For the text-containing cell, return its midpoint in [x, y] coordinate format. 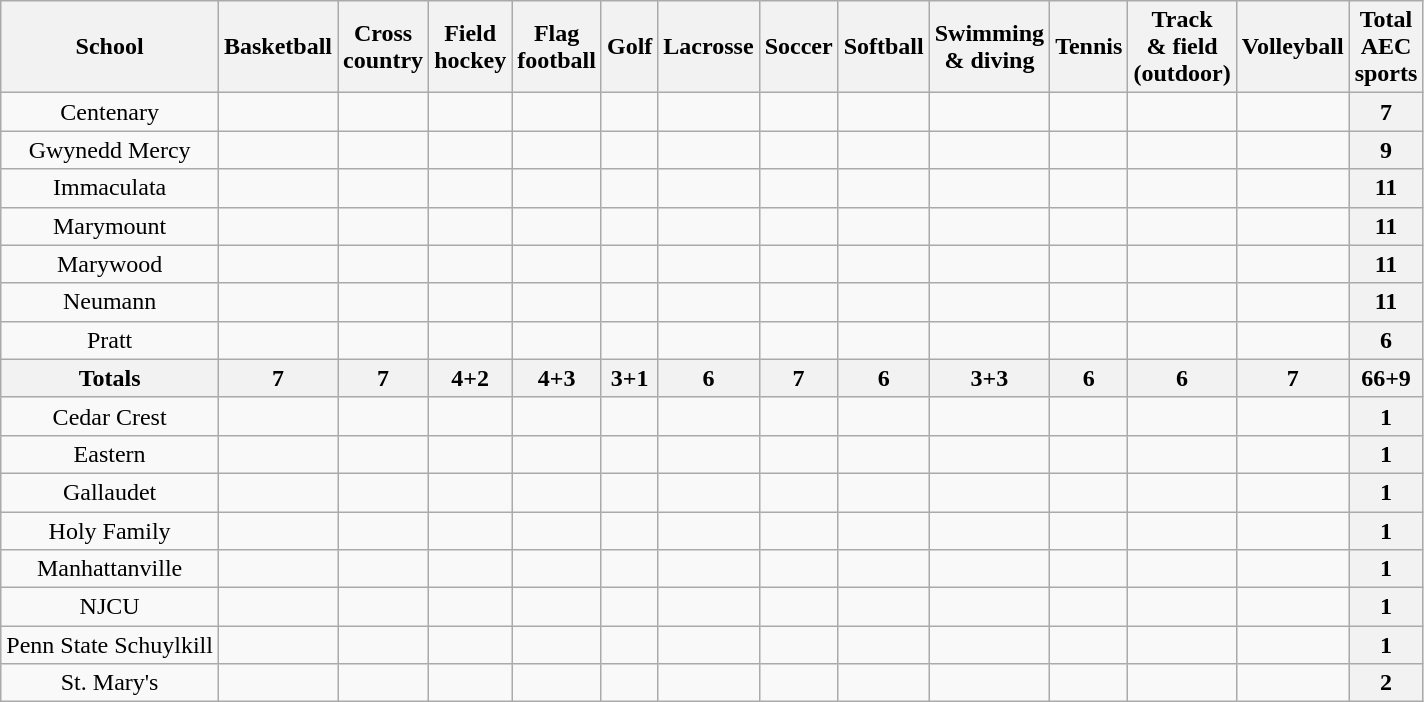
St. Mary's [110, 683]
Crosscountry [384, 47]
Marymount [110, 226]
Golf [629, 47]
Centenary [110, 112]
66+9 [1386, 378]
2 [1386, 683]
Softball [884, 47]
Tennis [1089, 47]
Marywood [110, 264]
Totals [110, 378]
4+3 [557, 378]
NJCU [110, 607]
School [110, 47]
Immaculata [110, 188]
Swimming& diving [989, 47]
9 [1386, 150]
3+1 [629, 378]
Volleyball [1292, 47]
Eastern [110, 454]
3+3 [989, 378]
4+2 [470, 378]
Holy Family [110, 531]
Lacrosse [708, 47]
Fieldhockey [470, 47]
Soccer [798, 47]
Pratt [110, 340]
TotalAECsports [1386, 47]
Penn State Schuylkill [110, 645]
Cedar Crest [110, 416]
Basketball [278, 47]
Manhattanville [110, 569]
Flagfootball [557, 47]
Gwynedd Mercy [110, 150]
Track& field(outdoor) [1182, 47]
Gallaudet [110, 492]
Neumann [110, 302]
